Scan for the cell matching the given text and deliver its (x, y) coordinate at center. 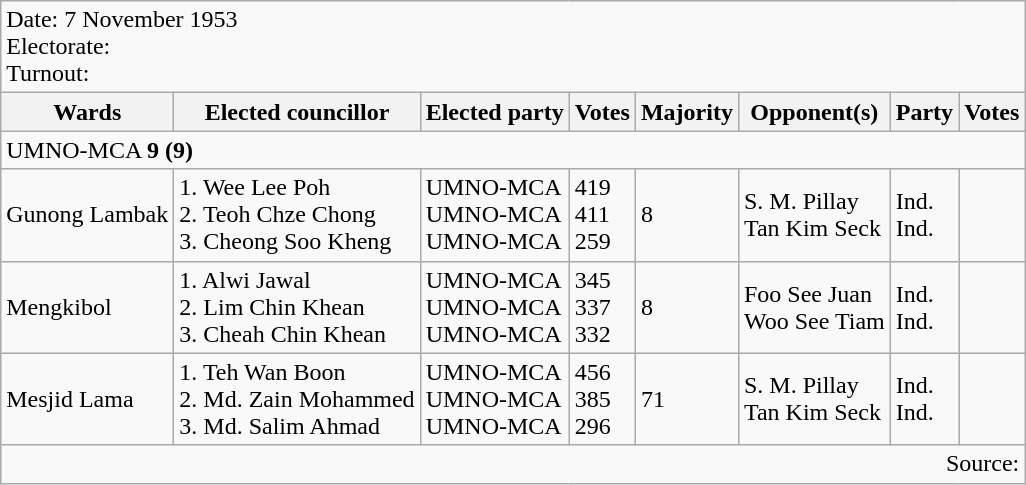
Wards (88, 112)
UMNO-MCA 9 (9) (513, 150)
1. Alwi Jawal2. Lim Chin Khean3. Cheah Chin Khean (297, 307)
Foo See JuanWoo See Tiam (814, 307)
345337332 (602, 307)
Gunong Lambak (88, 215)
1. Wee Lee Poh2. Teoh Chze Chong3. Cheong Soo Kheng (297, 215)
Elected councillor (297, 112)
1. Teh Wan Boon2. Md. Zain Mohammed3. Md. Salim Ahmad (297, 399)
71 (686, 399)
Source: (513, 464)
Mengkibol (88, 307)
Majority (686, 112)
Opponent(s) (814, 112)
456385296 (602, 399)
Mesjid Lama (88, 399)
Party (924, 112)
419411259 (602, 215)
Elected party (494, 112)
Date: 7 November 1953Electorate: Turnout: (513, 47)
